Locate the cell with the specified text and output its [x, y] center coordinate. 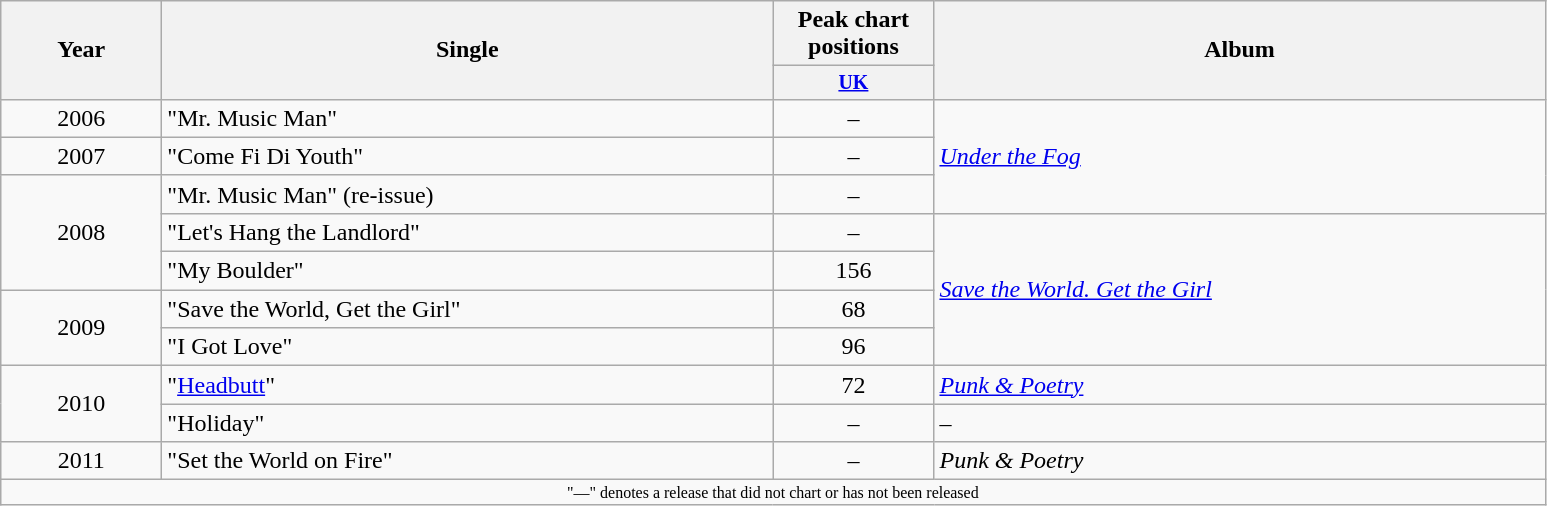
"Holiday" [468, 423]
"Let's Hang the Landlord" [468, 232]
2006 [82, 118]
"Come Fi Di Youth" [468, 156]
2011 [82, 461]
UK [854, 82]
"My Boulder" [468, 271]
72 [854, 385]
Year [82, 50]
156 [854, 271]
"Headbutt" [468, 385]
Single [468, 50]
"Mr. Music Man" (re-issue) [468, 194]
Save the World. Get the Girl [1240, 289]
Album [1240, 50]
2008 [82, 232]
2009 [82, 328]
2007 [82, 156]
Peak chart positions [854, 34]
68 [854, 309]
96 [854, 347]
2010 [82, 404]
"I Got Love" [468, 347]
"Set the World on Fire" [468, 461]
Under the Fog [1240, 156]
"Mr. Music Man" [468, 118]
"Save the World, Get the Girl" [468, 309]
"—" denotes a release that did not chart or has not been released [773, 492]
